Extract the (X, Y) coordinate from the center of the cell holding the provided text.  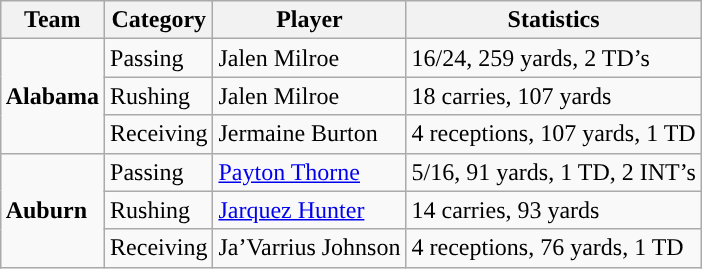
Auburn (52, 210)
14 carries, 93 yards (554, 210)
4 receptions, 76 yards, 1 TD (554, 248)
Jarquez Hunter (310, 210)
Player (310, 20)
Jermaine Burton (310, 134)
Category (159, 20)
18 carries, 107 yards (554, 96)
16/24, 259 yards, 2 TD’s (554, 58)
5/16, 91 yards, 1 TD, 2 INT’s (554, 172)
Alabama (52, 96)
Team (52, 20)
Payton Thorne (310, 172)
4 receptions, 107 yards, 1 TD (554, 134)
Statistics (554, 20)
Ja’Varrius Johnson (310, 248)
